Search for the cell housing the specified text and yield its [x, y] center coordinate. 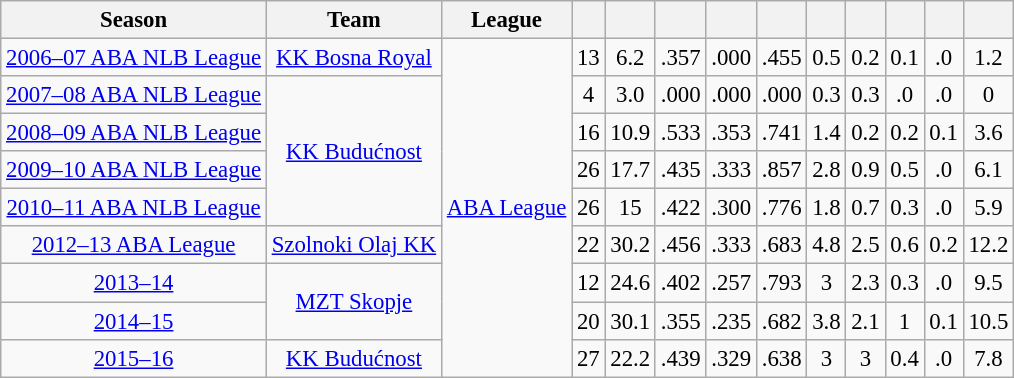
.300 [731, 208]
.741 [781, 133]
15 [630, 208]
.682 [781, 321]
Season [134, 20]
.355 [680, 321]
MZT Skopje [354, 302]
2.3 [866, 283]
.793 [781, 283]
2006–07 ABA NLB League [134, 58]
.439 [680, 358]
3.8 [826, 321]
.456 [680, 245]
10.5 [988, 321]
30.1 [630, 321]
13 [588, 58]
3.6 [988, 133]
.235 [731, 321]
2008–09 ABA NLB League [134, 133]
2009–10 ABA NLB League [134, 170]
.329 [731, 358]
4.8 [826, 245]
1.8 [826, 208]
22 [588, 245]
22.2 [630, 358]
3.0 [630, 95]
.683 [781, 245]
30.2 [630, 245]
2013–14 [134, 283]
.455 [781, 58]
2007–08 ABA NLB League [134, 95]
24.6 [630, 283]
KK Bosna Royal [354, 58]
.422 [680, 208]
League [506, 20]
20 [588, 321]
2.1 [866, 321]
4 [588, 95]
.857 [781, 170]
12 [588, 283]
16 [588, 133]
1.2 [988, 58]
.776 [781, 208]
2014–15 [134, 321]
Szolnoki Olaj KK [354, 245]
.257 [731, 283]
.357 [680, 58]
6.1 [988, 170]
2.5 [866, 245]
17.7 [630, 170]
10.9 [630, 133]
6.2 [630, 58]
2010–11 ABA NLB League [134, 208]
1.4 [826, 133]
1 [904, 321]
0.6 [904, 245]
5.9 [988, 208]
27 [588, 358]
2.8 [826, 170]
ABA League [506, 208]
0.9 [866, 170]
.638 [781, 358]
7.8 [988, 358]
2015–16 [134, 358]
0.7 [866, 208]
2012–13 ABA League [134, 245]
.402 [680, 283]
Team [354, 20]
.533 [680, 133]
0.4 [904, 358]
.353 [731, 133]
9.5 [988, 283]
.435 [680, 170]
12.2 [988, 245]
0 [988, 95]
